Locate the cell with the specified text and output its [x, y] center coordinate. 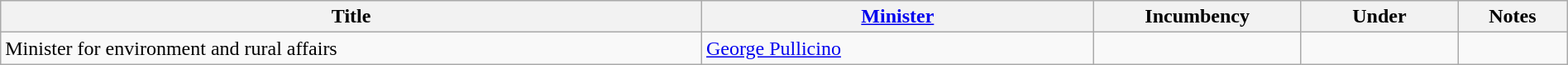
Minister for environment and rural affairs [351, 48]
George Pullicino [898, 48]
Notes [1513, 17]
Minister [898, 17]
Under [1379, 17]
Incumbency [1198, 17]
Title [351, 17]
